Determine the (X, Y) coordinate at the center of the cell enclosing the given text.  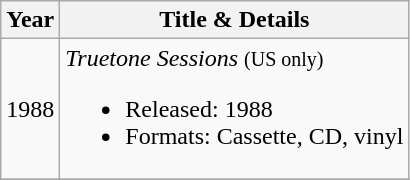
1988 (30, 109)
Truetone Sessions (US only)Released: 1988Formats: Cassette, CD, vinyl (234, 109)
Title & Details (234, 20)
Year (30, 20)
